Return (x, y) of the center of cell containing provided text 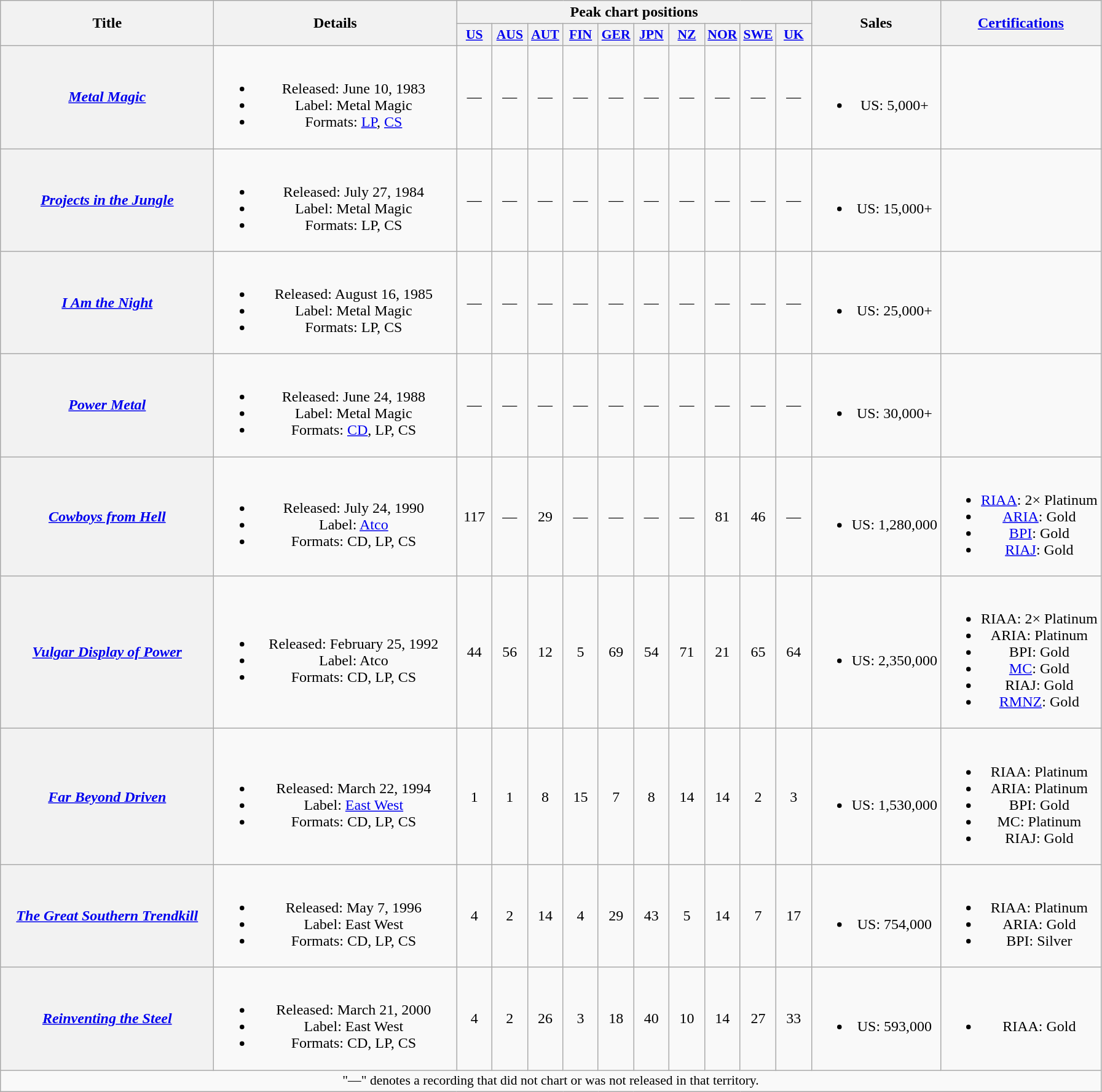
AUS (510, 35)
US: 2,350,000 (876, 652)
27 (758, 1018)
RIAA: 2× PlatinumARIA: PlatinumBPI: GoldMC: GoldRIAJ: GoldRMNZ: Gold (1021, 652)
Projects in the Jungle (107, 200)
US: 1,280,000 (876, 516)
Certifications (1021, 23)
Reinventing the Steel (107, 1018)
Released: July 24, 1990Label: AtcoFormats: CD, LP, CS (336, 516)
117 (474, 516)
Power Metal (107, 406)
FIN (581, 35)
Released: June 10, 1983Label: Metal MagicFormats: LP, CS (336, 97)
AUT (545, 35)
Title (107, 23)
Released: March 22, 1994Label: East WestFormats: CD, LP, CS (336, 797)
"—" denotes a recording that did not chart or was not released in that territory. (551, 1081)
NOR (722, 35)
US: 25,000+ (876, 303)
Details (336, 23)
46 (758, 516)
Metal Magic (107, 97)
Released: May 7, 1996Label: East WestFormats: CD, LP, CS (336, 916)
17 (794, 916)
Released: February 25, 1992Label: AtcoFormats: CD, LP, CS (336, 652)
US: 30,000+ (876, 406)
SWE (758, 35)
US: 1,530,000 (876, 797)
54 (651, 652)
26 (545, 1018)
10 (687, 1018)
64 (794, 652)
Released: June 24, 1988Label: Metal MagicFormats: CD, LP, CS (336, 406)
US (474, 35)
33 (794, 1018)
GER (616, 35)
65 (758, 652)
RIAA: Gold (1021, 1018)
Released: March 21, 2000Label: East WestFormats: CD, LP, CS (336, 1018)
Far Beyond Driven (107, 797)
US: 15,000+ (876, 200)
43 (651, 916)
Peak chart positions (634, 12)
40 (651, 1018)
Released: July 27, 1984Label: Metal MagicFormats: LP, CS (336, 200)
81 (722, 516)
I Am the Night (107, 303)
21 (722, 652)
Cowboys from Hell (107, 516)
71 (687, 652)
Released: August 16, 1985Label: Metal MagicFormats: LP, CS (336, 303)
UK (794, 35)
US: 5,000+ (876, 97)
56 (510, 652)
RIAA: 2× PlatinumARIA: GoldBPI: GoldRIAJ: Gold (1021, 516)
US: 593,000 (876, 1018)
JPN (651, 35)
Sales (876, 23)
US: 754,000 (876, 916)
69 (616, 652)
18 (616, 1018)
NZ (687, 35)
12 (545, 652)
RIAA: PlatinumARIA: GoldBPI: Silver (1021, 916)
15 (581, 797)
44 (474, 652)
Vulgar Display of Power (107, 652)
RIAA: PlatinumARIA: PlatinumBPI: GoldMC: PlatinumRIAJ: Gold (1021, 797)
The Great Southern Trendkill (107, 916)
